Capture the cell that displays the provided text and extract its [X, Y] central coordinate. 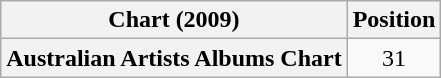
Chart (2009) [174, 20]
Australian Artists Albums Chart [174, 58]
31 [394, 58]
Position [394, 20]
